Identify which cell holds the provided text, then report its [x, y] central coordinate. 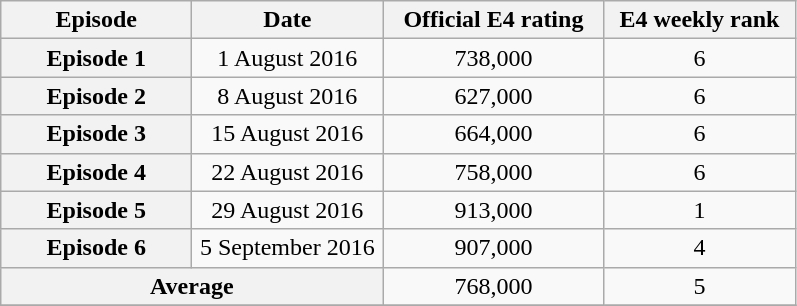
Episode 4 [96, 172]
Episode 1 [96, 58]
758,000 [494, 172]
907,000 [494, 248]
664,000 [494, 134]
Official E4 rating [494, 20]
Episode 5 [96, 210]
1 August 2016 [288, 58]
Average [192, 286]
8 August 2016 [288, 96]
29 August 2016 [288, 210]
Episode 6 [96, 248]
Episode 2 [96, 96]
5 September 2016 [288, 248]
738,000 [494, 58]
Date [288, 20]
5 [700, 286]
627,000 [494, 96]
Episode [96, 20]
1 [700, 210]
4 [700, 248]
E4 weekly rank [700, 20]
Episode 3 [96, 134]
913,000 [494, 210]
15 August 2016 [288, 134]
768,000 [494, 286]
22 August 2016 [288, 172]
